Return [X, Y] of the center of cell containing provided text 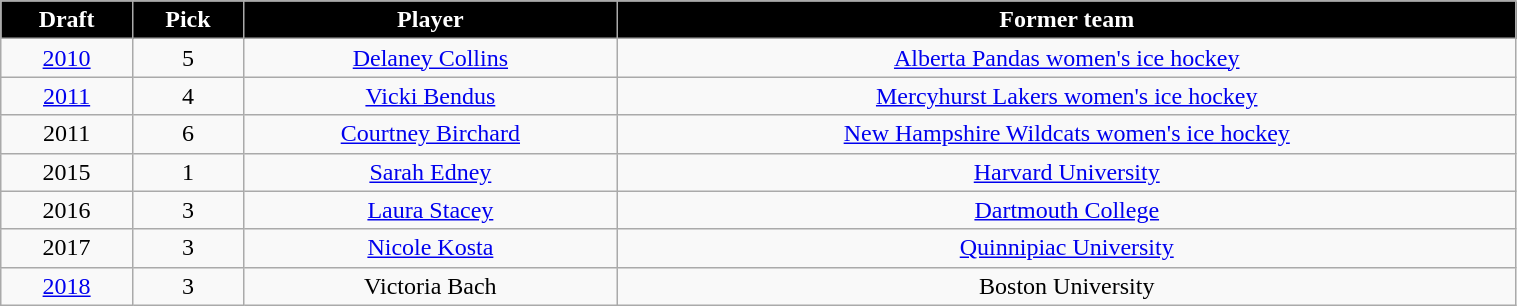
Pick [188, 20]
2015 [67, 172]
Quinnipiac University [1066, 248]
Courtney Birchard [430, 134]
New Hampshire Wildcats women's ice hockey [1066, 134]
Draft [67, 20]
Victoria Bach [430, 286]
Laura Stacey [430, 210]
Harvard University [1066, 172]
Delaney Collins [430, 58]
Player [430, 20]
5 [188, 58]
2016 [67, 210]
Nicole Kosta [430, 248]
Boston University [1066, 286]
4 [188, 96]
Dartmouth College [1066, 210]
2018 [67, 286]
Former team [1066, 20]
1 [188, 172]
6 [188, 134]
Alberta Pandas women's ice hockey [1066, 58]
Mercyhurst Lakers women's ice hockey [1066, 96]
Sarah Edney [430, 172]
2017 [67, 248]
2010 [67, 58]
Vicki Bendus [430, 96]
